Return the [x, y] coordinate for the center point of the cell that contains the specified text.  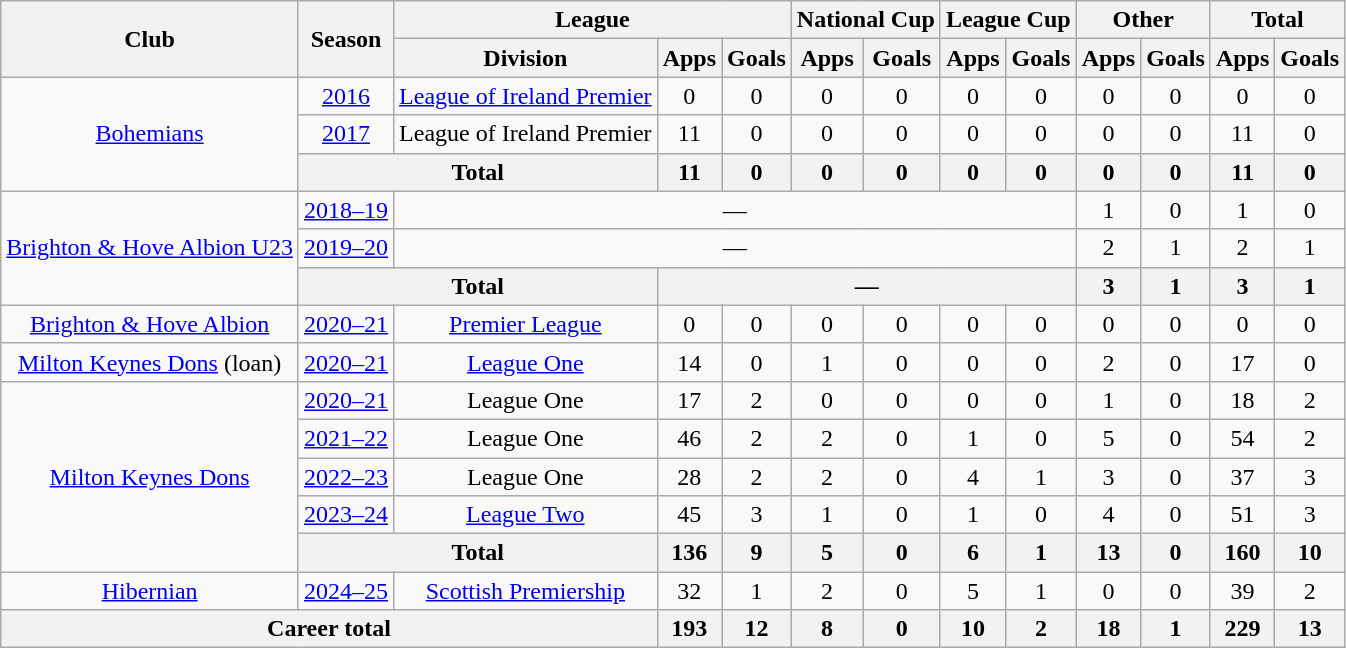
46 [689, 438]
National Cup [866, 20]
Brighton & Hove Albion [150, 324]
2019–20 [346, 248]
League Two [526, 515]
136 [689, 553]
Division [526, 58]
9 [757, 553]
193 [689, 629]
2021–22 [346, 438]
45 [689, 515]
Milton Keynes Dons (loan) [150, 362]
8 [827, 629]
Brighton & Hove Albion U23 [150, 248]
Hibernian [150, 591]
Other [1143, 20]
Premier League [526, 324]
2016 [346, 96]
Season [346, 39]
2024–25 [346, 591]
2023–24 [346, 515]
28 [689, 477]
League Cup [1008, 20]
Scottish Premiership [526, 591]
39 [1242, 591]
Milton Keynes Dons [150, 476]
League [593, 20]
12 [757, 629]
Bohemians [150, 134]
2022–23 [346, 477]
51 [1242, 515]
2017 [346, 134]
54 [1242, 438]
37 [1242, 477]
14 [689, 362]
229 [1242, 629]
Career total [329, 629]
Club [150, 39]
6 [972, 553]
32 [689, 591]
2018–19 [346, 210]
160 [1242, 553]
